Identify which cell holds the provided text, then report its [X, Y] central coordinate. 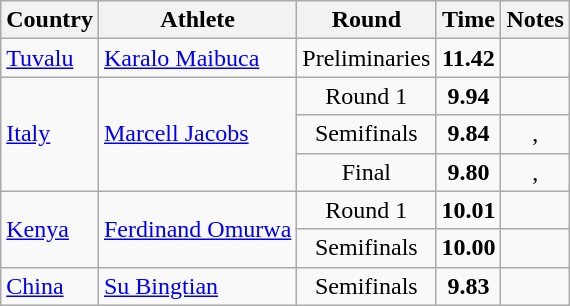
Notes [535, 20]
Round [366, 20]
Su Bingtian [197, 286]
11.42 [468, 58]
Country [50, 20]
Ferdinand Omurwa [197, 229]
Time [468, 20]
Final [366, 172]
Karalo Maibuca [197, 58]
Italy [50, 134]
Tuvalu [50, 58]
Kenya [50, 229]
China [50, 286]
9.84 [468, 134]
Preliminaries [366, 58]
9.94 [468, 96]
10.01 [468, 210]
Marcell Jacobs [197, 134]
9.83 [468, 286]
10.00 [468, 248]
Athlete [197, 20]
9.80 [468, 172]
